Detect which cell encompasses the target text, then output its (x, y) center coordinate. 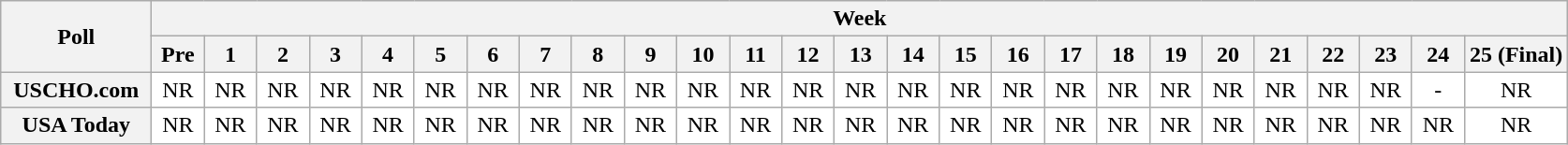
12 (808, 54)
19 (1176, 54)
14 (913, 54)
7 (545, 54)
13 (861, 54)
23 (1385, 54)
6 (493, 54)
4 (388, 54)
Week (860, 19)
18 (1123, 54)
1 (230, 54)
11 (755, 54)
21 (1280, 54)
8 (598, 54)
25 (Final) (1516, 54)
17 (1071, 54)
24 (1438, 54)
9 (650, 54)
20 (1228, 54)
- (1438, 90)
Pre (178, 54)
Poll (77, 36)
USCHO.com (77, 90)
22 (1333, 54)
5 (440, 54)
10 (703, 54)
USA Today (77, 125)
16 (1018, 54)
3 (335, 54)
15 (966, 54)
2 (283, 54)
